Capture the cell that displays the provided text and extract its [x, y] central coordinate. 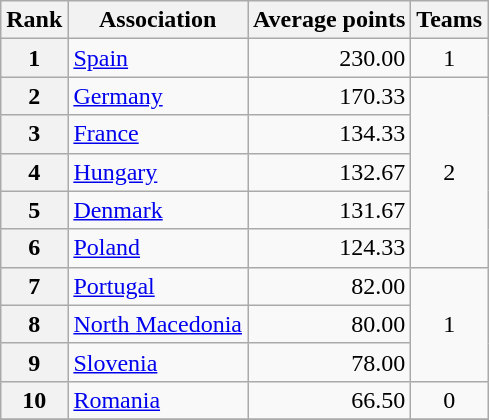
Poland [158, 248]
131.67 [330, 210]
170.33 [330, 96]
North Macedonia [158, 324]
Portugal [158, 286]
78.00 [330, 362]
66.50 [330, 400]
5 [34, 210]
230.00 [330, 58]
134.33 [330, 134]
7 [34, 286]
82.00 [330, 286]
124.33 [330, 248]
0 [450, 400]
6 [34, 248]
132.67 [330, 172]
France [158, 134]
Rank [34, 20]
Romania [158, 400]
Germany [158, 96]
80.00 [330, 324]
10 [34, 400]
Average points [330, 20]
Spain [158, 58]
Association [158, 20]
Teams [450, 20]
3 [34, 134]
Hungary [158, 172]
8 [34, 324]
9 [34, 362]
Slovenia [158, 362]
Denmark [158, 210]
4 [34, 172]
